Find where the given text appears and provide that cell's center as [x, y] coordinate. 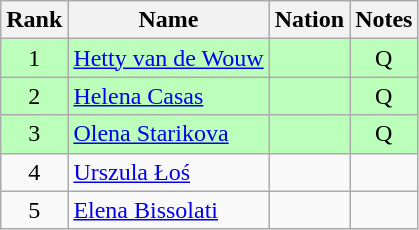
3 [34, 134]
Hetty van de Wouw [168, 58]
4 [34, 172]
Name [168, 20]
Notes [384, 20]
Helena Casas [168, 96]
2 [34, 96]
5 [34, 210]
Rank [34, 20]
Nation [309, 20]
Olena Starikova [168, 134]
Urszula Łoś [168, 172]
1 [34, 58]
Elena Bissolati [168, 210]
